Output the (x, y) coordinate of the center of the cell containing the given text.  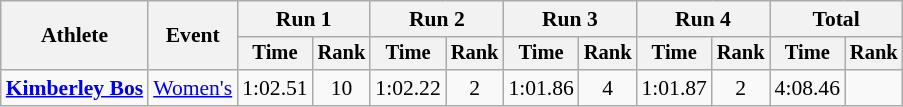
1:02.51 (274, 88)
4:08.46 (808, 88)
Run 4 (702, 19)
1:02.22 (408, 88)
Event (192, 36)
1:01.87 (674, 88)
Athlete (74, 36)
Run 2 (436, 19)
Run 3 (570, 19)
10 (342, 88)
Run 1 (304, 19)
1:01.86 (540, 88)
Women's (192, 88)
Kimberley Bos (74, 88)
Total (836, 19)
4 (608, 88)
